Pinpoint the cell where the given text exists, returning its [x, y] midpoint coordinate. 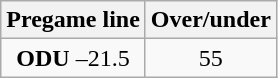
55 [210, 58]
ODU –21.5 [74, 58]
Over/under [210, 20]
Pregame line [74, 20]
